Identify which cell holds the provided text, then report its [x, y] central coordinate. 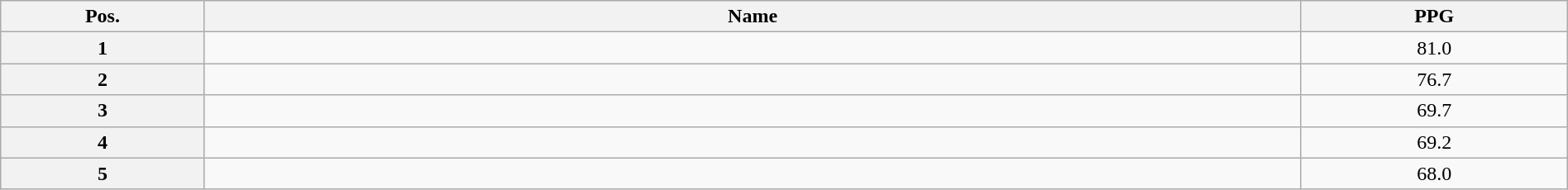
1 [103, 48]
Name [753, 17]
69.7 [1434, 111]
PPG [1434, 17]
Pos. [103, 17]
2 [103, 79]
3 [103, 111]
68.0 [1434, 173]
81.0 [1434, 48]
5 [103, 173]
4 [103, 142]
69.2 [1434, 142]
76.7 [1434, 79]
